For the text-containing cell, return its midpoint in [X, Y] coordinate format. 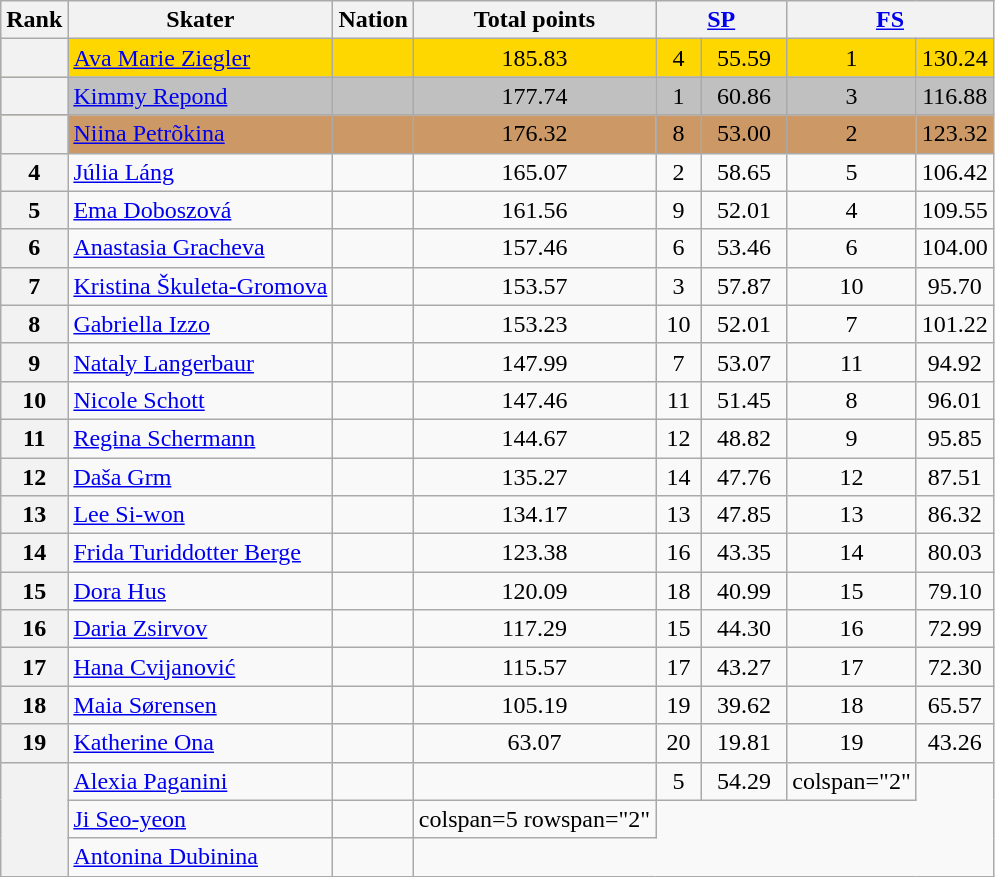
SP [722, 20]
44.30 [744, 629]
153.23 [534, 324]
106.42 [954, 172]
Daša Grm [200, 477]
115.57 [534, 667]
47.85 [744, 515]
80.03 [954, 553]
Nicole Schott [200, 400]
101.22 [954, 324]
Júlia Láng [200, 172]
147.46 [534, 400]
Ava Marie Ziegler [200, 58]
72.99 [954, 629]
40.99 [744, 591]
95.85 [954, 438]
Anastasia Gracheva [200, 248]
51.45 [744, 400]
135.27 [534, 477]
144.67 [534, 438]
87.51 [954, 477]
157.46 [534, 248]
53.07 [744, 362]
63.07 [534, 743]
43.35 [744, 553]
Hana Cvijanović [200, 667]
Daria Zsirvov [200, 629]
177.74 [534, 96]
57.87 [744, 286]
130.24 [954, 58]
Antonina Dubinina [200, 857]
147.99 [534, 362]
Nation [373, 20]
86.32 [954, 515]
116.88 [954, 96]
55.59 [744, 58]
Lee Si-won [200, 515]
Ji Seo-yeon [200, 819]
104.00 [954, 248]
Dora Hus [200, 591]
134.17 [534, 515]
53.46 [744, 248]
165.07 [534, 172]
123.38 [534, 553]
39.62 [744, 705]
Niina Petrõkina [200, 134]
72.30 [954, 667]
Maia Sørensen [200, 705]
54.29 [744, 781]
43.26 [954, 743]
Rank [34, 20]
95.70 [954, 286]
60.86 [744, 96]
Kristina Škuleta-Gromova [200, 286]
Frida Turiddotter Berge [200, 553]
48.82 [744, 438]
Gabriella Izzo [200, 324]
Ema Doboszová [200, 210]
Skater [200, 20]
96.01 [954, 400]
43.27 [744, 667]
94.92 [954, 362]
153.57 [534, 286]
Katherine Ona [200, 743]
Nataly Langerbaur [200, 362]
53.00 [744, 134]
Kimmy Repond [200, 96]
FS [890, 20]
colspan="2" [852, 781]
colspan=5 rowspan="2" [534, 819]
123.32 [954, 134]
105.19 [534, 705]
109.55 [954, 210]
65.57 [954, 705]
176.32 [534, 134]
19.81 [744, 743]
117.29 [534, 629]
47.76 [744, 477]
Total points [534, 20]
185.83 [534, 58]
120.09 [534, 591]
161.56 [534, 210]
20 [679, 743]
Alexia Paganini [200, 781]
58.65 [744, 172]
79.10 [954, 591]
Regina Schermann [200, 438]
